Detect which cell encompasses the target text, then output its (X, Y) center coordinate. 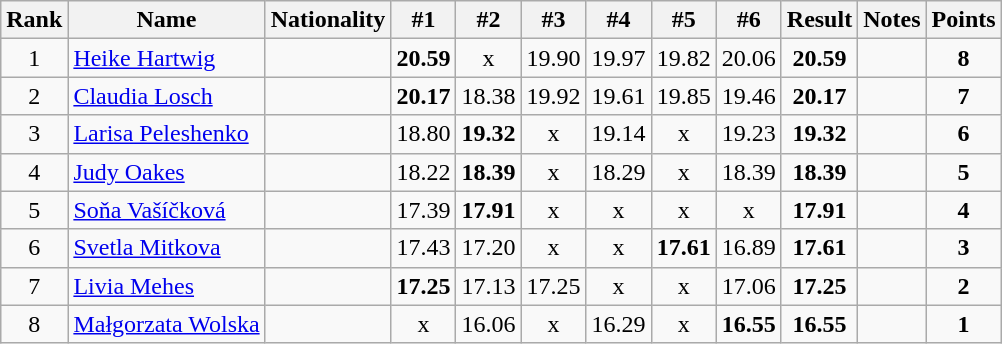
16.06 (488, 324)
19.46 (748, 96)
#6 (748, 20)
17.06 (748, 286)
17.43 (424, 248)
#2 (488, 20)
19.92 (554, 96)
Rank (34, 20)
19.61 (618, 96)
#3 (554, 20)
19.90 (554, 58)
Notes (892, 20)
Heike Hartwig (166, 58)
18.22 (424, 172)
17.39 (424, 210)
Name (166, 20)
#4 (618, 20)
19.85 (684, 96)
Claudia Losch (166, 96)
Małgorzata Wolska (166, 324)
Result (819, 20)
Points (964, 20)
18.29 (618, 172)
18.80 (424, 134)
#5 (684, 20)
19.23 (748, 134)
Soňa Vašíčková (166, 210)
Judy Oakes (166, 172)
Nationality (328, 20)
Livia Mehes (166, 286)
20.06 (748, 58)
19.82 (684, 58)
19.97 (618, 58)
16.89 (748, 248)
17.13 (488, 286)
Larisa Peleshenko (166, 134)
16.29 (618, 324)
17.20 (488, 248)
Svetla Mitkova (166, 248)
#1 (424, 20)
19.14 (618, 134)
18.38 (488, 96)
